From the cell containing the given text, extract its center point as [x, y] coordinate. 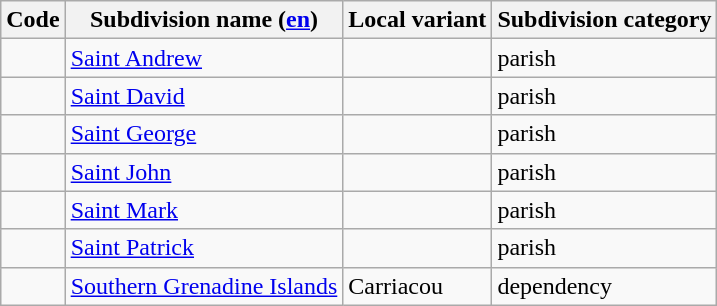
Saint David [204, 96]
Carriacou [418, 286]
Saint George [204, 134]
Code [33, 20]
Saint Patrick [204, 248]
Saint Andrew [204, 58]
dependency [604, 286]
Subdivision name (en) [204, 20]
Subdivision category [604, 20]
Saint John [204, 172]
Southern Grenadine Islands [204, 286]
Local variant [418, 20]
Saint Mark [204, 210]
